Find where the given text appears and provide that cell's center as [X, Y] coordinate. 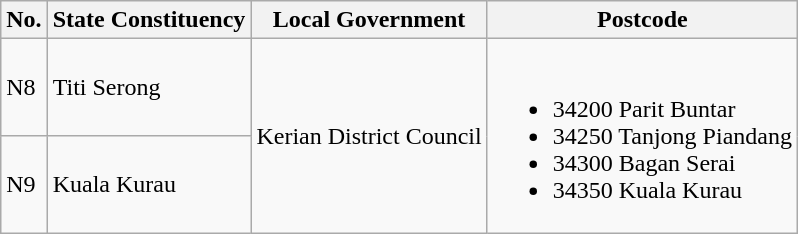
Local Government [369, 20]
No. [24, 20]
N9 [24, 184]
Kuala Kurau [149, 184]
Kerian District Council [369, 136]
N8 [24, 88]
Postcode [642, 20]
34200 Parit Buntar34250 Tanjong Piandang34300 Bagan Serai34350 Kuala Kurau [642, 136]
Titi Serong [149, 88]
State Constituency [149, 20]
